Find where the given text appears and provide that cell's center as (X, Y) coordinate. 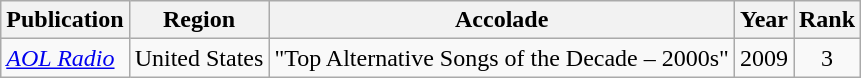
Rank (828, 20)
3 (828, 58)
Accolade (502, 20)
"Top Alternative Songs of the Decade – 2000s" (502, 58)
Region (199, 20)
United States (199, 58)
2009 (764, 58)
Year (764, 20)
AOL Radio (65, 58)
Publication (65, 20)
